Find where the given text appears and provide that cell's center as (X, Y) coordinate. 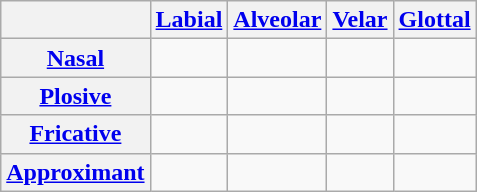
Alveolar (278, 20)
Labial (189, 20)
Velar (360, 20)
Fricative (76, 134)
Glottal (434, 20)
Approximant (76, 172)
Plosive (76, 96)
Nasal (76, 58)
